Return the [x, y] coordinate for the center point of the cell that contains the specified text.  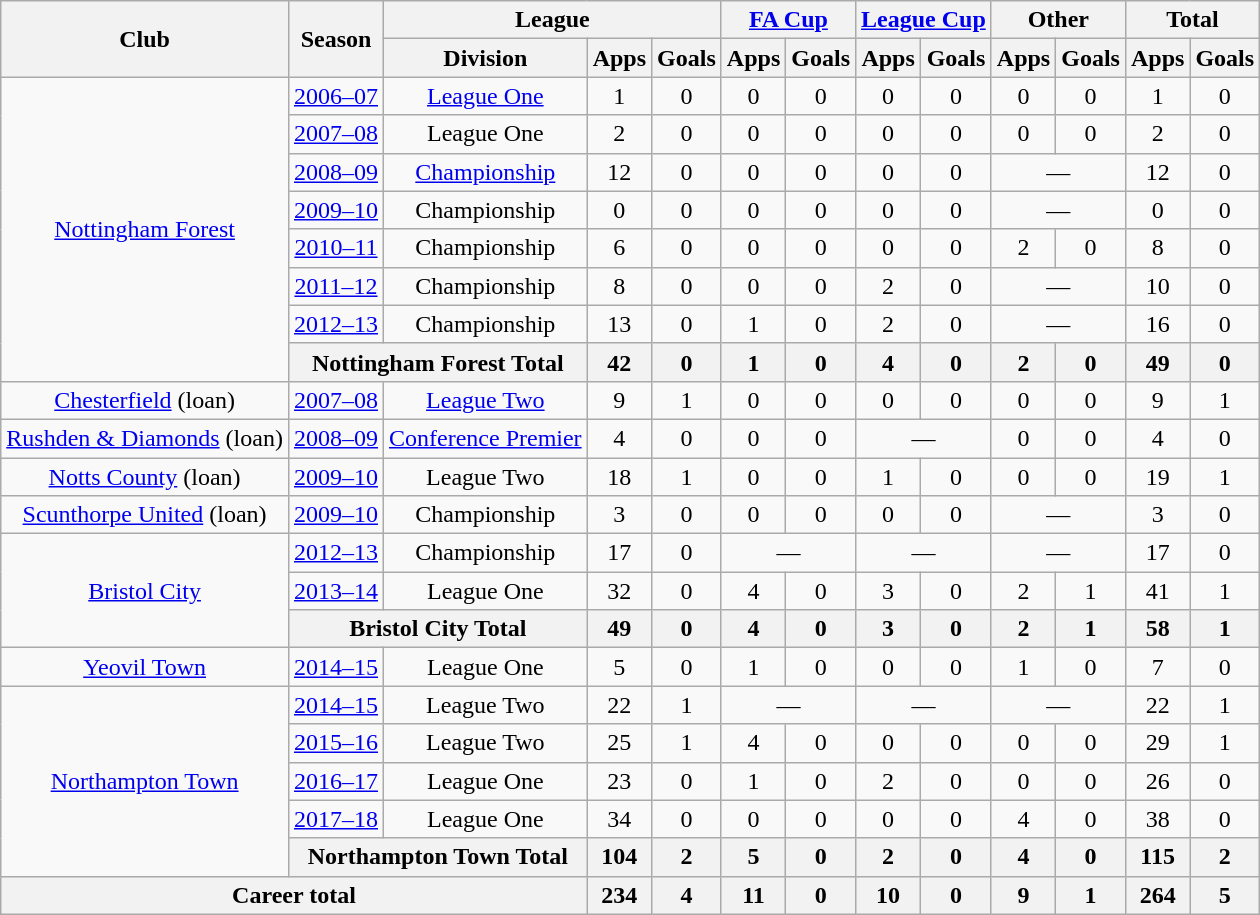
34 [619, 819]
58 [1157, 629]
42 [619, 362]
League Cup [924, 20]
6 [619, 248]
Club [145, 39]
Notts County (loan) [145, 477]
Bristol City Total [438, 629]
Scunthorpe United (loan) [145, 515]
Nottingham Forest [145, 229]
Other [1058, 20]
FA Cup [788, 20]
Northampton Town [145, 781]
2006–07 [336, 96]
2016–17 [336, 781]
Season [336, 39]
264 [1157, 895]
32 [619, 591]
18 [619, 477]
23 [619, 781]
Total [1192, 20]
2015–16 [336, 743]
104 [619, 857]
League [553, 20]
Rushden & Diamonds (loan) [145, 438]
Division [486, 58]
11 [753, 895]
Conference Premier [486, 438]
38 [1157, 819]
26 [1157, 781]
7 [1157, 667]
Chesterfield (loan) [145, 400]
13 [619, 324]
41 [1157, 591]
Career total [294, 895]
16 [1157, 324]
234 [619, 895]
2013–14 [336, 591]
Bristol City [145, 591]
Nottingham Forest Total [438, 362]
2010–11 [336, 248]
25 [619, 743]
Yeovil Town [145, 667]
Northampton Town Total [438, 857]
29 [1157, 743]
115 [1157, 857]
2017–18 [336, 819]
19 [1157, 477]
2011–12 [336, 286]
